Identify which cell holds the provided text, then report its [x, y] central coordinate. 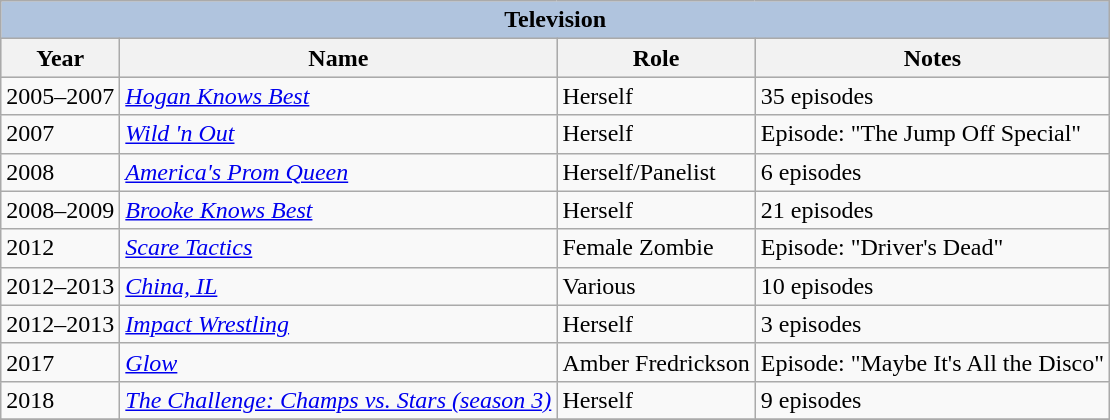
Various [656, 286]
Female Zombie [656, 248]
Wild 'n Out [338, 134]
Television [556, 20]
America's Prom Queen [338, 172]
Amber Fredrickson [656, 362]
Episode: "Maybe It's All the Disco" [932, 362]
3 episodes [932, 324]
2005–2007 [60, 96]
10 episodes [932, 286]
2008–2009 [60, 210]
Episode: "The Jump Off Special" [932, 134]
Hogan Knows Best [338, 96]
Impact Wrestling [338, 324]
Episode: "Driver's Dead" [932, 248]
Glow [338, 362]
China, IL [338, 286]
Brooke Knows Best [338, 210]
35 episodes [932, 96]
2018 [60, 400]
21 episodes [932, 210]
Name [338, 58]
2012 [60, 248]
2017 [60, 362]
2007 [60, 134]
2008 [60, 172]
Notes [932, 58]
Year [60, 58]
Role [656, 58]
9 episodes [932, 400]
Scare Tactics [338, 248]
Herself/Panelist [656, 172]
The Challenge: Champs vs. Stars (season 3) [338, 400]
6 episodes [932, 172]
